For the text-containing cell, return its midpoint in [x, y] coordinate format. 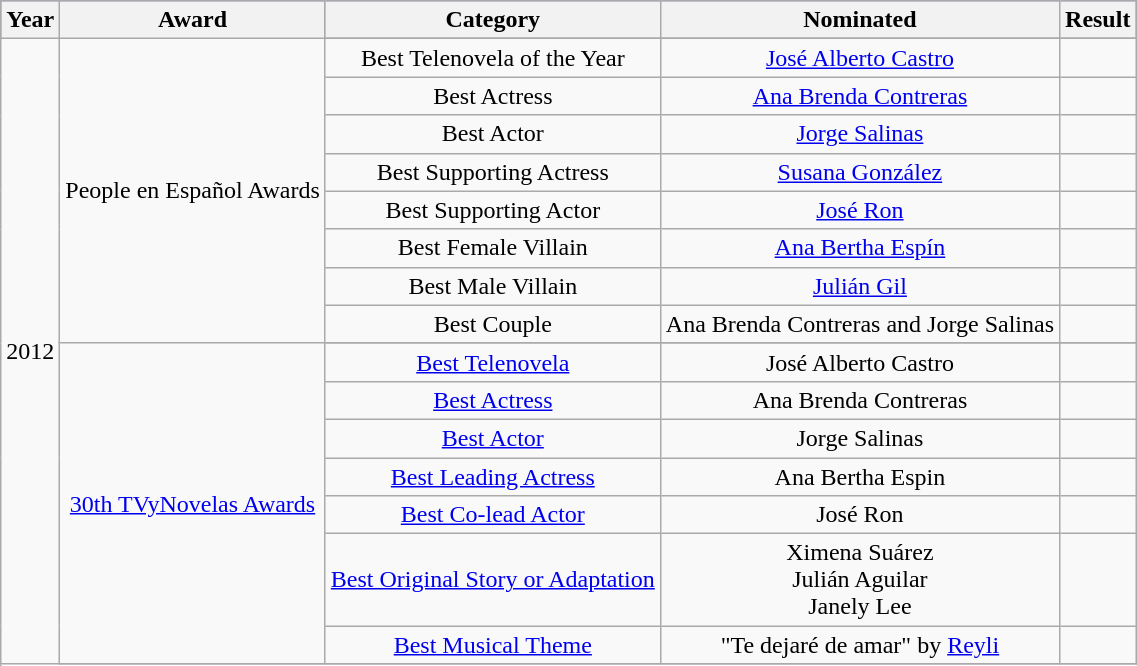
Award [192, 20]
Category [492, 20]
Best Supporting Actress [492, 172]
Ana Brenda Contreras and Jorge Salinas [860, 324]
Best Male Villain [492, 286]
Nominated [860, 20]
Best Supporting Actor [492, 210]
Best Leading Actress [492, 477]
Result [1098, 20]
Best Couple [492, 324]
Best Musical Theme [492, 645]
Best Female Villain [492, 248]
Ana Bertha Espín [860, 248]
Year [30, 20]
Best Telenovela [492, 362]
Julián Gil [860, 286]
Best Co-lead Actor [492, 515]
Ana Bertha Espin [860, 477]
"Te dejaré de amar" by Reyli [860, 645]
People en Español Awards [192, 191]
2012 [30, 352]
Ximena SuárezJulián AguilarJanely Lee [860, 580]
Best Original Story or Adaptation [492, 580]
Best Telenovela of the Year [492, 58]
Susana González [860, 172]
30th TVyNovelas Awards [192, 503]
